Output the (x, y) coordinate of the center of the cell containing the given text.  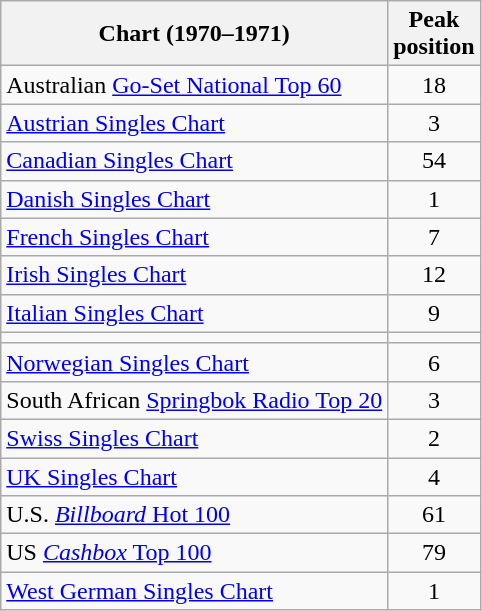
9 (434, 313)
Peakposition (434, 34)
2 (434, 438)
54 (434, 161)
US Cashbox Top 100 (194, 553)
79 (434, 553)
Australian Go-Set National Top 60 (194, 85)
UK Singles Chart (194, 477)
Swiss Singles Chart (194, 438)
Canadian Singles Chart (194, 161)
Norwegian Singles Chart (194, 362)
Danish Singles Chart (194, 199)
6 (434, 362)
7 (434, 237)
U.S. Billboard Hot 100 (194, 515)
61 (434, 515)
18 (434, 85)
French Singles Chart (194, 237)
4 (434, 477)
South African Springbok Radio Top 20 (194, 400)
West German Singles Chart (194, 591)
Austrian Singles Chart (194, 123)
Irish Singles Chart (194, 275)
Chart (1970–1971) (194, 34)
12 (434, 275)
Italian Singles Chart (194, 313)
